Return the [x, y] coordinate for the center point of the cell that contains the specified text.  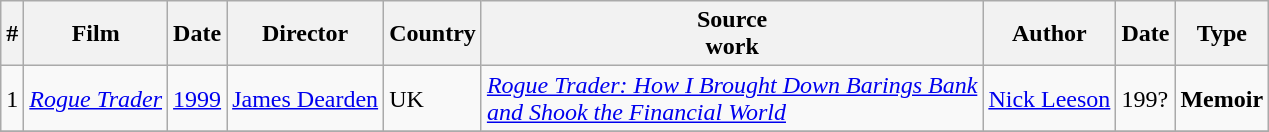
1999 [198, 98]
Rogue Trader [96, 98]
Sourcework [732, 34]
Rogue Trader: How I Brought Down Barings Bankand Shook the Financial World [732, 98]
Type [1222, 34]
Director [306, 34]
Film [96, 34]
Country [433, 34]
Author [1050, 34]
Memoir [1222, 98]
UK [433, 98]
1 [12, 98]
# [12, 34]
Nick Leeson [1050, 98]
James Dearden [306, 98]
199? [1146, 98]
